Capture the cell that displays the provided text and extract its [X, Y] central coordinate. 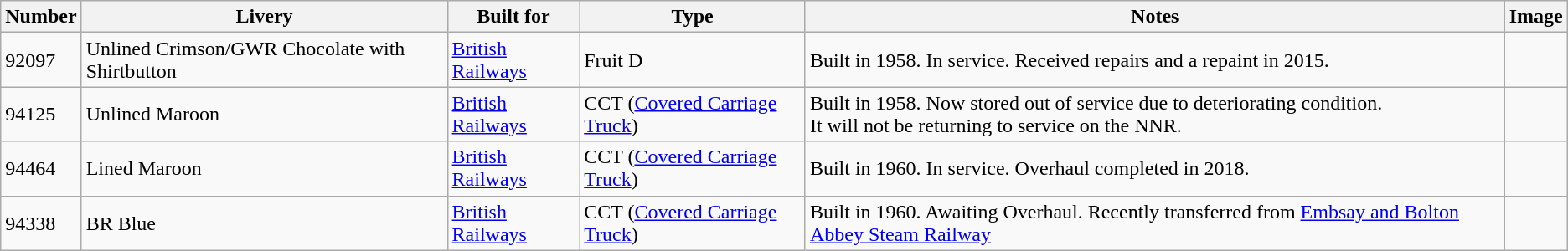
BR Blue [265, 223]
Fruit D [693, 60]
94464 [41, 169]
Built for [513, 17]
Built in 1958. In service. Received repairs and a repaint in 2015. [1154, 60]
Image [1536, 17]
Notes [1154, 17]
94125 [41, 114]
Type [693, 17]
Unlined Maroon [265, 114]
Livery [265, 17]
94338 [41, 223]
Lined Maroon [265, 169]
Number [41, 17]
92097 [41, 60]
Built in 1960. Awaiting Overhaul. Recently transferred from Embsay and Bolton Abbey Steam Railway [1154, 223]
Unlined Crimson/GWR Chocolate with Shirtbutton [265, 60]
Built in 1958. Now stored out of service due to deteriorating condition.It will not be returning to service on the NNR. [1154, 114]
Built in 1960. In service. Overhaul completed in 2018. [1154, 169]
